Pinpoint the cell where the given text exists, returning its (x, y) midpoint coordinate. 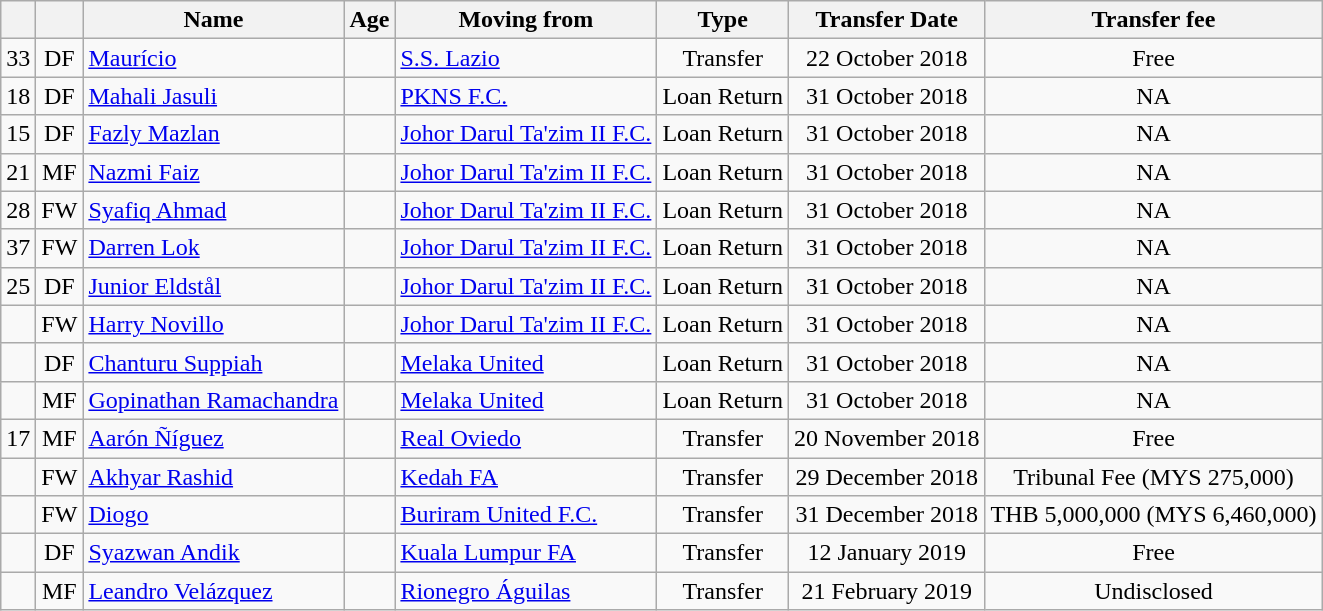
THB 5,000,000 (MYS 6,460,000) (1154, 515)
Undisclosed (1154, 591)
Moving from (526, 20)
Mahali Jasuli (214, 96)
12 January 2019 (887, 553)
Real Oviedo (526, 438)
18 (18, 96)
20 November 2018 (887, 438)
Syazwan Andik (214, 553)
33 (18, 58)
Tribunal Fee (MYS 275,000) (1154, 477)
Transfer fee (1154, 20)
Buriram United F.C. (526, 515)
28 (18, 210)
Age (370, 20)
29 December 2018 (887, 477)
21 (18, 172)
21 February 2019 (887, 591)
Nazmi Faiz (214, 172)
25 (18, 286)
Harry Novillo (214, 324)
Type (723, 20)
Diogo (214, 515)
Transfer Date (887, 20)
Fazly Mazlan (214, 134)
37 (18, 248)
Darren Lok (214, 248)
Kuala Lumpur FA (526, 553)
15 (18, 134)
PKNS F.C. (526, 96)
Kedah FA (526, 477)
Gopinathan Ramachandra (214, 400)
Maurício (214, 58)
Name (214, 20)
Leandro Velázquez (214, 591)
Akhyar Rashid (214, 477)
S.S. Lazio (526, 58)
22 October 2018 (887, 58)
Aarón Ñíguez (214, 438)
Rionegro Águilas (526, 591)
31 December 2018 (887, 515)
Junior Eldstål (214, 286)
Syafiq Ahmad (214, 210)
Chanturu Suppiah (214, 362)
17 (18, 438)
